Identify which cell holds the provided text, then report its [X, Y] central coordinate. 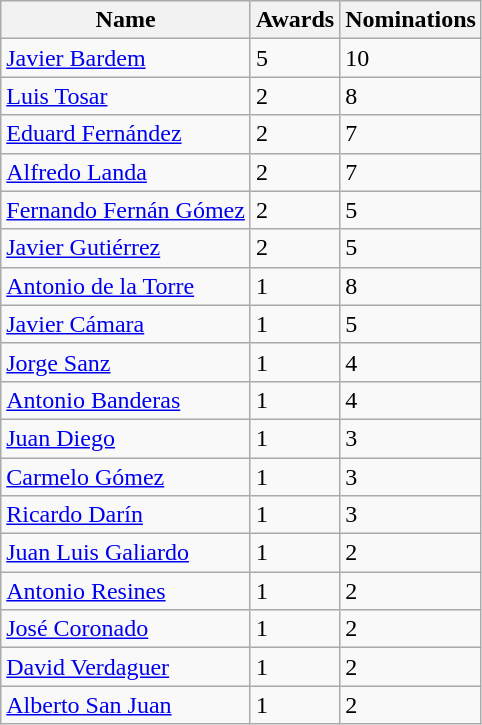
Antonio Banderas [126, 400]
Alfredo Landa [126, 172]
Fernando Fernán Gómez [126, 210]
David Verdaguer [126, 667]
José Coronado [126, 629]
10 [411, 58]
Antonio de la Torre [126, 286]
Javier Gutiérrez [126, 248]
Alberto San Juan [126, 705]
Javier Cámara [126, 324]
Luis Tosar [126, 96]
Eduard Fernández [126, 134]
Juan Luis Galiardo [126, 553]
Antonio Resines [126, 591]
Carmelo Gómez [126, 477]
Juan Diego [126, 438]
Nominations [411, 20]
Name [126, 20]
Awards [294, 20]
Ricardo Darín [126, 515]
Javier Bardem [126, 58]
Jorge Sanz [126, 362]
